Provide the (x, y) coordinate of the cell's center where the given text is located.  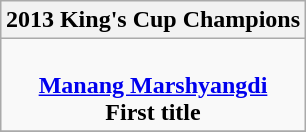
Manang Marshyangdi First title (152, 85)
2013 King's Cup Champions (152, 20)
